Extract the [x, y] coordinate from the center of the cell holding the provided text.  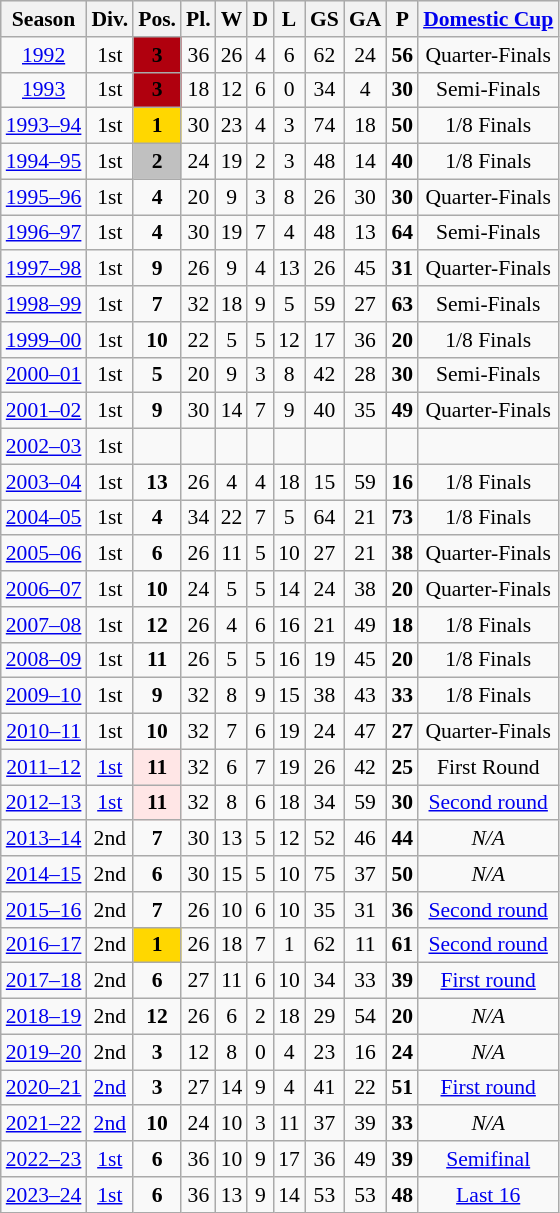
2002–03 [44, 447]
44 [402, 839]
74 [324, 126]
1998–99 [44, 304]
46 [366, 839]
2015–16 [44, 910]
2008–09 [44, 660]
2012–13 [44, 803]
2017–18 [44, 981]
Domestic Cup [488, 19]
Pl. [198, 19]
2011–12 [44, 767]
2006–07 [44, 589]
2016–17 [44, 945]
1993 [44, 90]
29 [324, 1017]
L [289, 19]
1997–98 [44, 269]
W [232, 19]
2018–19 [44, 1017]
56 [402, 55]
GS [324, 19]
1999–00 [44, 340]
Semifinal [488, 1159]
First Round [488, 767]
51 [402, 1088]
63 [402, 304]
1995–96 [44, 197]
25 [402, 767]
2020–21 [44, 1088]
2023–24 [44, 1195]
2003–04 [44, 482]
2007–08 [44, 625]
1993–94 [44, 126]
54 [366, 1017]
75 [324, 874]
2009–10 [44, 696]
2005–06 [44, 554]
2021–22 [44, 1124]
1996–97 [44, 233]
2014–15 [44, 874]
2010–11 [44, 732]
28 [366, 375]
Div. [110, 19]
41 [324, 1088]
Last 16 [488, 1195]
2000–01 [44, 375]
2019–20 [44, 1052]
P [402, 19]
52 [324, 839]
Season [44, 19]
47 [366, 732]
2001–02 [44, 411]
2022–23 [44, 1159]
GA [366, 19]
1994–95 [44, 162]
D [260, 19]
2004–05 [44, 518]
43 [366, 696]
73 [402, 518]
2013–14 [44, 839]
1992 [44, 55]
61 [402, 945]
Pos. [157, 19]
